Capture the cell that displays the provided text and extract its (x, y) central coordinate. 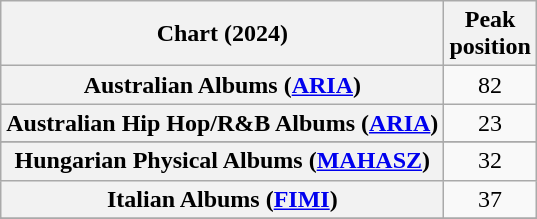
82 (490, 85)
37 (490, 199)
32 (490, 161)
Peakposition (490, 34)
Hungarian Physical Albums (MAHASZ) (222, 161)
Chart (2024) (222, 34)
Italian Albums (FIMI) (222, 199)
23 (490, 123)
Australian Albums (ARIA) (222, 85)
Australian Hip Hop/R&B Albums (ARIA) (222, 123)
